Extract the (X, Y) coordinate from the center of the cell holding the provided text.  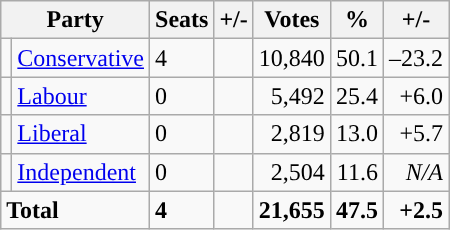
Party (76, 20)
5,492 (292, 96)
+2.5 (416, 210)
2,819 (292, 134)
N/A (416, 172)
+6.0 (416, 96)
11.6 (356, 172)
Liberal (81, 134)
Independent (81, 172)
Conservative (81, 58)
–23.2 (416, 58)
10,840 (292, 58)
13.0 (356, 134)
Labour (81, 96)
21,655 (292, 210)
47.5 (356, 210)
50.1 (356, 58)
Votes (292, 20)
Seats (182, 20)
+5.7 (416, 134)
% (356, 20)
2,504 (292, 172)
Total (76, 210)
25.4 (356, 96)
